From the cell containing the given text, extract its center point as (X, Y) coordinate. 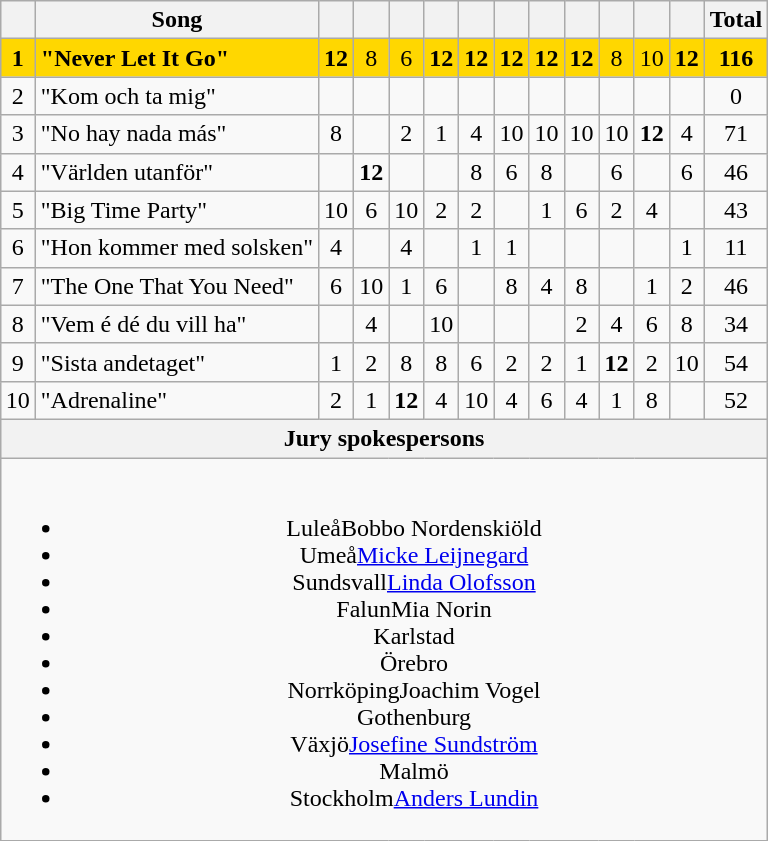
"Vem é dé du vill ha" (176, 324)
54 (736, 362)
3 (18, 134)
"Kom och ta mig" (176, 96)
34 (736, 324)
"Never Let It Go" (176, 58)
43 (736, 210)
"No hay nada más" (176, 134)
5 (18, 210)
"Världen utanför" (176, 172)
"The One That You Need" (176, 286)
9 (18, 362)
0 (736, 96)
"Hon kommer med solsken" (176, 248)
Song (176, 20)
52 (736, 400)
Jury spokespersons (384, 438)
7 (18, 286)
71 (736, 134)
"Sista andetaget" (176, 362)
"Adrenaline" (176, 400)
Total (736, 20)
"Big Time Party" (176, 210)
11 (736, 248)
116 (736, 58)
